Find where the given text appears and provide that cell's center as (X, Y) coordinate. 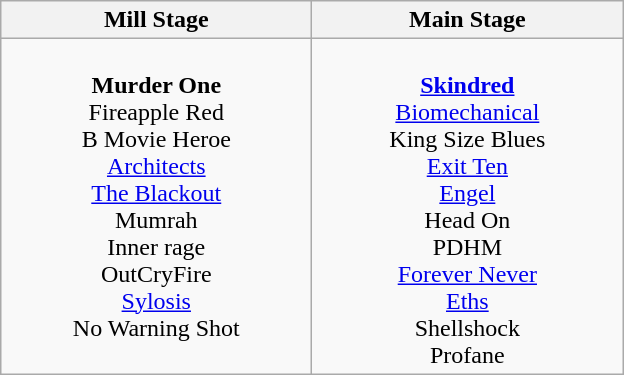
Skindred Biomechanical King Size Blues Exit Ten Engel Head On PDHM Forever Never Eths Shellshock Profane (468, 206)
Murder One Fireapple Red B Movie Heroe Architects The Blackout Mumrah Inner rage OutCryFire Sylosis No Warning Shot (156, 206)
Main Stage (468, 20)
Mill Stage (156, 20)
